Search for the cell housing the specified text and yield its (x, y) center coordinate. 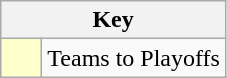
Teams to Playoffs (134, 58)
Key (114, 20)
